Provide the [x, y] coordinate of the cell's center where the given text is located.  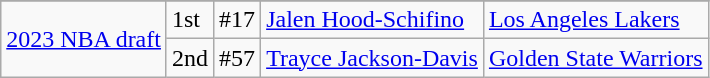
2023 NBA draft [84, 39]
#17 [238, 20]
Trayce Jackson-Davis [372, 58]
2nd [190, 58]
#57 [238, 58]
Los Angeles Lakers [596, 20]
1st [190, 20]
Jalen Hood-Schifino [372, 20]
Golden State Warriors [596, 58]
